Search for the cell housing the specified text and yield its (X, Y) center coordinate. 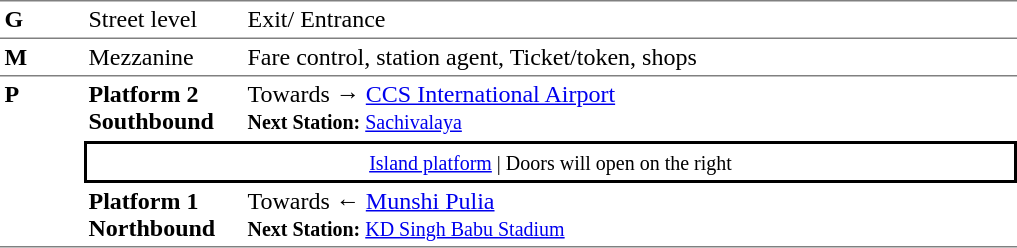
Towards ← Munshi PuliaNext Station: KD Singh Babu Stadium (630, 215)
Platform 1Northbound (164, 215)
Exit/ Entrance (630, 20)
Platform 2Southbound (164, 108)
Mezzanine (164, 58)
P (42, 162)
Towards → CCS International AirportNext Station: Sachivalaya (630, 108)
Island platform | Doors will open on the right (550, 162)
Street level (164, 20)
M (42, 58)
Fare control, station agent, Ticket/token, shops (630, 58)
G (42, 20)
